Extract the (X, Y) coordinate from the center of the cell holding the provided text.  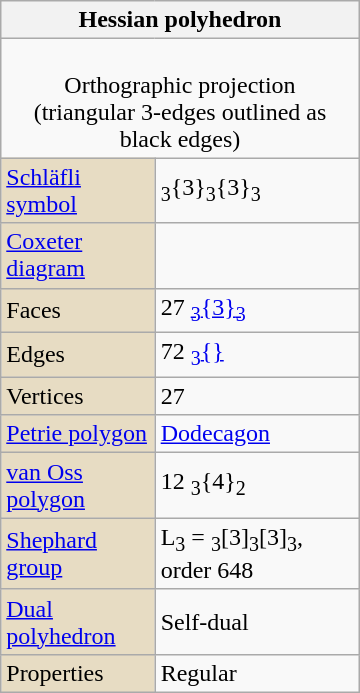
Dual polyhedron (78, 622)
Properties (78, 673)
Self-dual (257, 622)
Dodecagon (257, 434)
Edges (78, 354)
Regular (257, 673)
Coxeter diagram (78, 256)
Faces (78, 310)
Petrie polygon (78, 434)
Schläfli symbol (78, 190)
van Oss polygon (78, 486)
12 3{4}2 (257, 486)
72 3{} (257, 354)
L3 = 3[3]3[3]3, order 648 (257, 554)
Hessian polyhedron (180, 20)
Shephard group (78, 554)
3{3}3{3}3 (257, 190)
27 3{3}3 (257, 310)
Vertices (78, 396)
Orthographic projection(triangular 3-edges outlined as black edges) (180, 98)
27 (257, 396)
